Scan for the cell matching the given text and deliver its (X, Y) coordinate at center. 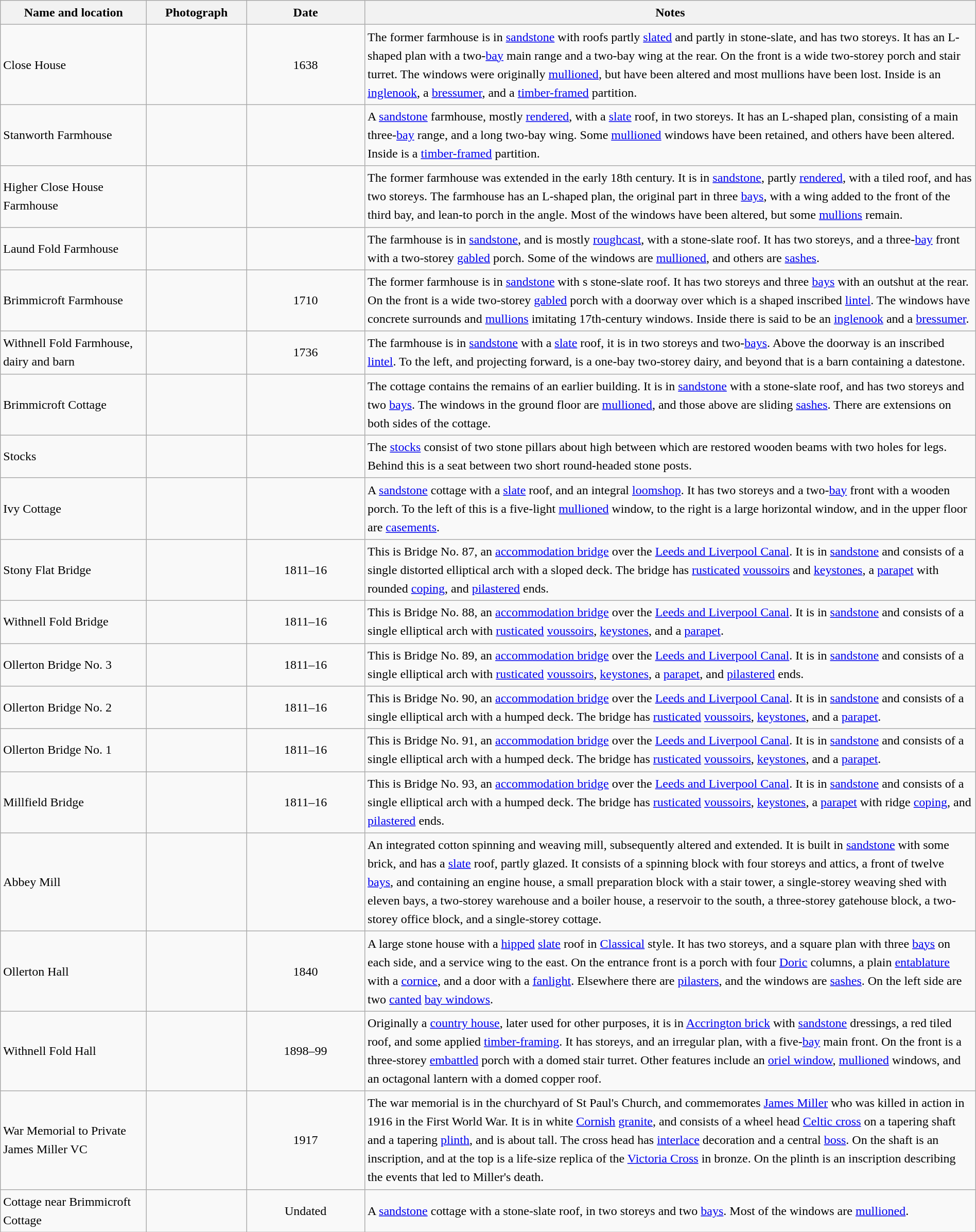
Name and location (74, 12)
Date (306, 12)
Photograph (197, 12)
Ollerton Hall (74, 971)
Cottage near Brimmicroft Cottage (74, 1211)
Withnell Fold Hall (74, 1051)
Stony Flat Bridge (74, 569)
Brimmicroft Farmhouse (74, 301)
Laund Fold Farmhouse (74, 248)
Withnell Fold Bridge (74, 622)
1736 (306, 352)
Notes (670, 12)
Ollerton Bridge No. 2 (74, 707)
Millfield Bridge (74, 802)
Undated (306, 1211)
Withnell Fold Farmhouse, dairy and barn (74, 352)
Stanworth Farmhouse (74, 135)
1917 (306, 1140)
Abbey Mill (74, 882)
A sandstone cottage with a stone-slate roof, in two storeys and two bays. Most of the windows are mullioned. (670, 1211)
1898–99 (306, 1051)
Stocks (74, 456)
1638 (306, 65)
Higher Close House Farmhouse (74, 197)
1840 (306, 971)
Ollerton Bridge No. 3 (74, 665)
War Memorial to Private James Miller VC (74, 1140)
Brimmicroft Cottage (74, 405)
Ivy Cottage (74, 509)
Close House (74, 65)
1710 (306, 301)
Ollerton Bridge No. 1 (74, 751)
